For the text-containing cell, return its midpoint in (X, Y) coordinate format. 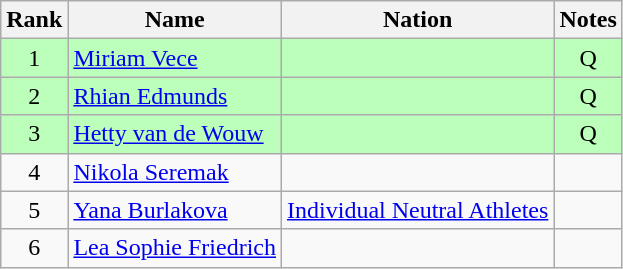
6 (34, 248)
Nation (418, 20)
4 (34, 172)
Name (175, 20)
Individual Neutral Athletes (418, 210)
2 (34, 96)
Lea Sophie Friedrich (175, 248)
Yana Burlakova (175, 210)
5 (34, 210)
3 (34, 134)
Rank (34, 20)
Hetty van de Wouw (175, 134)
Rhian Edmunds (175, 96)
Nikola Seremak (175, 172)
1 (34, 58)
Miriam Vece (175, 58)
Notes (588, 20)
